For the text-containing cell, return its midpoint in [X, Y] coordinate format. 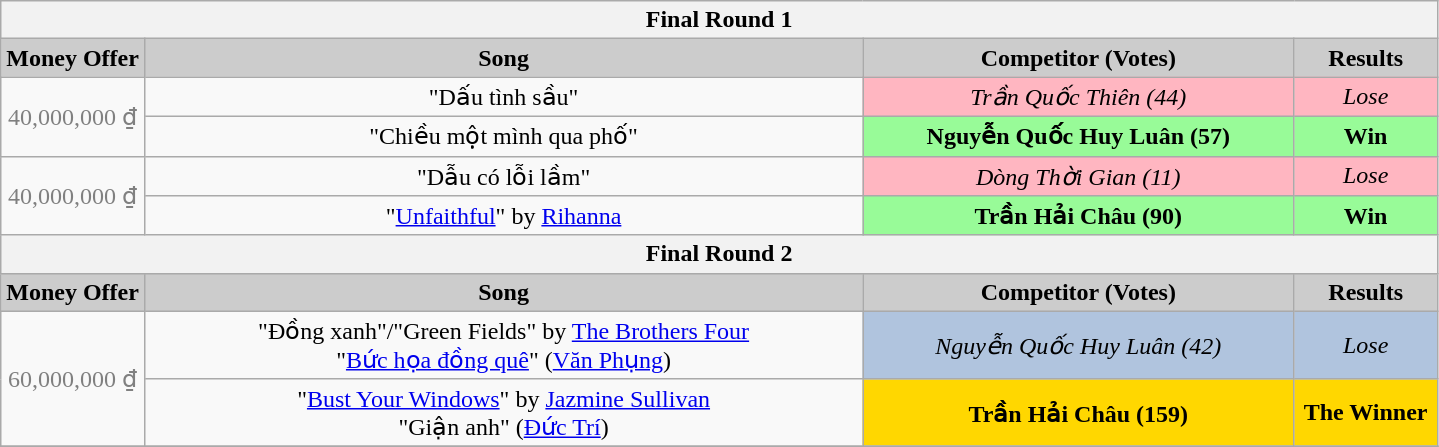
"Bust Your Windows" by Jazmine Sullivan "Giận anh" (Đức Trí) [503, 412]
"Chiều một mình qua phố" [503, 136]
Trần Hải Châu (159) [1078, 412]
The Winner [1366, 412]
60,000,000 ₫ [73, 378]
"Dẫu có lỗi lầm" [503, 176]
"Đồng xanh"/"Green Fields" by The Brothers Four "Bức họa đồng quê" (Văn Phụng) [503, 345]
Final Round 1 [720, 20]
"Unfaithful" by Rihanna [503, 216]
Dòng Thời Gian (11) [1078, 176]
Nguyễn Quốc Huy Luân (42) [1078, 345]
Nguyễn Quốc Huy Luân (57) [1078, 136]
Final Round 2 [720, 254]
Trần Hải Châu (90) [1078, 216]
Trần Quốc Thiên (44) [1078, 97]
"Dấu tình sầu" [503, 97]
